Locate the cell with the specified text and output its (x, y) center coordinate. 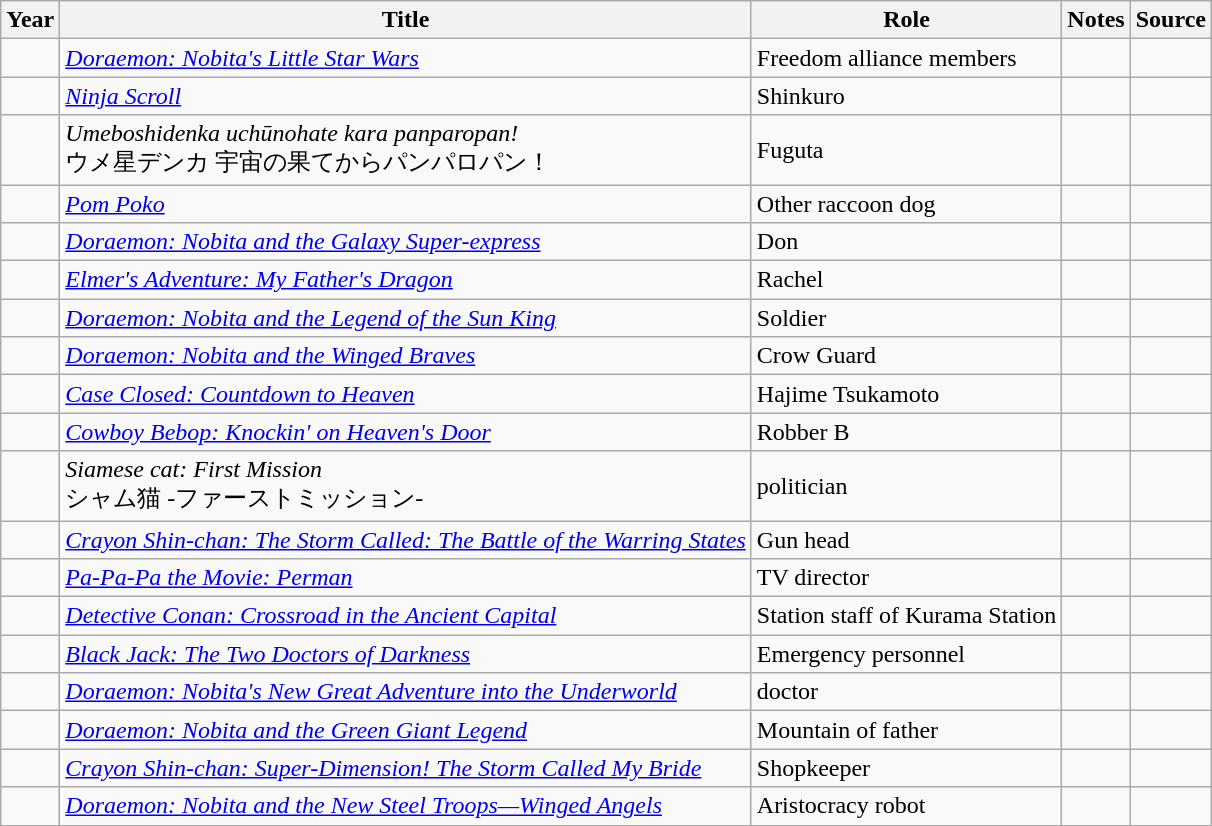
Hajime Tsukamoto (906, 394)
Crayon Shin-chan: The Storm Called: The Battle of the Warring States (406, 539)
Role (906, 20)
Notes (1096, 20)
Doraemon: Nobita and the Legend of the Sun King (406, 318)
Source (1170, 20)
Gun head (906, 539)
Doraemon: Nobita and the Green Giant Legend (406, 730)
Aristocracy robot (906, 806)
Pa-Pa-Pa the Movie: Perman (406, 578)
Doraemon: Nobita and the New Steel Troops—Winged Angels (406, 806)
Doraemon: Nobita and the Galaxy Super-express (406, 242)
Detective Conan: Crossroad in the Ancient Capital (406, 616)
TV director (906, 578)
Doraemon: Nobita and the Winged Braves (406, 356)
Freedom alliance members (906, 58)
Robber B (906, 432)
Black Jack: The Two Doctors of Darkness (406, 654)
Station staff of Kurama Station (906, 616)
Umeboshidenka uchūnohate kara panparopan!ウメ星デンカ 宇宙の果てからパンパロパン！ (406, 150)
Don (906, 242)
Crayon Shin-chan: Super-Dimension! The Storm Called My Bride (406, 768)
Doraemon: Nobita's Little Star Wars (406, 58)
Crow Guard (906, 356)
Rachel (906, 280)
Soldier (906, 318)
Case Closed: Countdown to Heaven (406, 394)
Doraemon: Nobita's New Great Adventure into the Underworld (406, 692)
Shinkuro (906, 96)
Emergency personnel (906, 654)
politician (906, 486)
Title (406, 20)
Cowboy Bebop: Knockin' on Heaven's Door (406, 432)
Fuguta (906, 150)
Shopkeeper (906, 768)
Year (30, 20)
Other raccoon dog (906, 203)
Pom Poko (406, 203)
Ninja Scroll (406, 96)
Mountain of father (906, 730)
Siamese cat: First Missionシャム猫 -ファーストミッション- (406, 486)
doctor (906, 692)
Elmer's Adventure: My Father's Dragon (406, 280)
